From the cell containing the given text, extract its center point as [X, Y] coordinate. 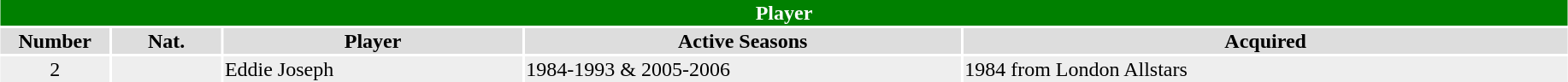
Acquired [1265, 41]
1984 from London Allstars [1265, 69]
Nat. [166, 41]
Number [55, 41]
Eddie Joseph [373, 69]
2 [55, 69]
Active Seasons [743, 41]
1984-1993 & 2005-2006 [743, 69]
